Return the (x, y) coordinate for the center point of the cell that contains the specified text.  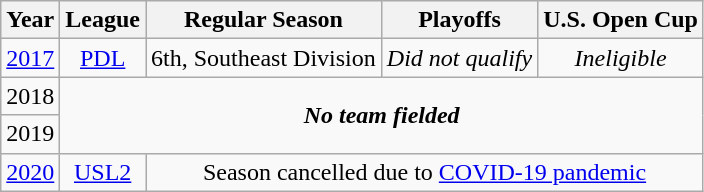
Ineligible (621, 58)
2018 (30, 96)
2019 (30, 134)
Season cancelled due to COVID-19 pandemic (425, 172)
PDL (103, 58)
Regular Season (264, 20)
USL2 (103, 172)
6th, Southeast Division (264, 58)
Playoffs (459, 20)
Year (30, 20)
2020 (30, 172)
Did not qualify (459, 58)
2017 (30, 58)
League (103, 20)
No team fielded (382, 115)
U.S. Open Cup (621, 20)
